Determine the (x, y) coordinate at the center of the cell enclosing the given text.  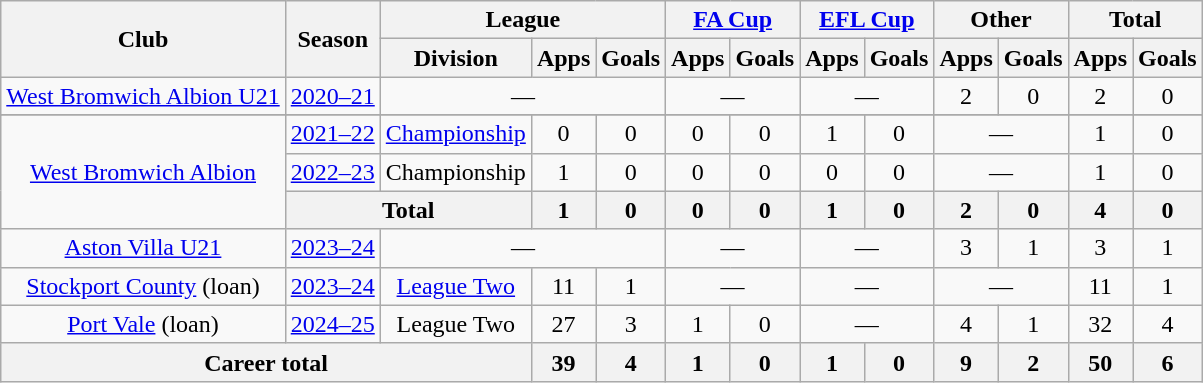
Port Vale (loan) (143, 324)
9 (966, 362)
27 (563, 324)
6 (1167, 362)
League (522, 20)
2021–22 (332, 134)
Division (456, 58)
2020–21 (332, 96)
FA Cup (733, 20)
Other (1001, 20)
EFL Cup (867, 20)
Club (143, 39)
32 (1100, 324)
Career total (266, 362)
2022–23 (332, 172)
Stockport County (loan) (143, 286)
39 (563, 362)
Aston Villa U21 (143, 248)
2024–25 (332, 324)
Season (332, 39)
West Bromwich Albion (143, 172)
West Bromwich Albion U21 (143, 96)
50 (1100, 362)
